Pinpoint the cell where the given text exists, returning its [x, y] midpoint coordinate. 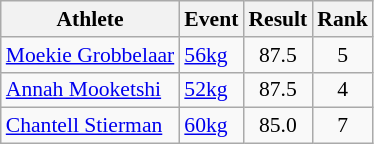
Chantell Stierman [90, 126]
Athlete [90, 19]
56kg [211, 55]
Rank [342, 19]
Moekie Grobbelaar [90, 55]
52kg [211, 90]
4 [342, 90]
7 [342, 126]
85.0 [278, 126]
Result [278, 19]
Event [211, 19]
Annah Mooketshi [90, 90]
5 [342, 55]
60kg [211, 126]
